Determine the (x, y) coordinate at the center of the cell enclosing the given text.  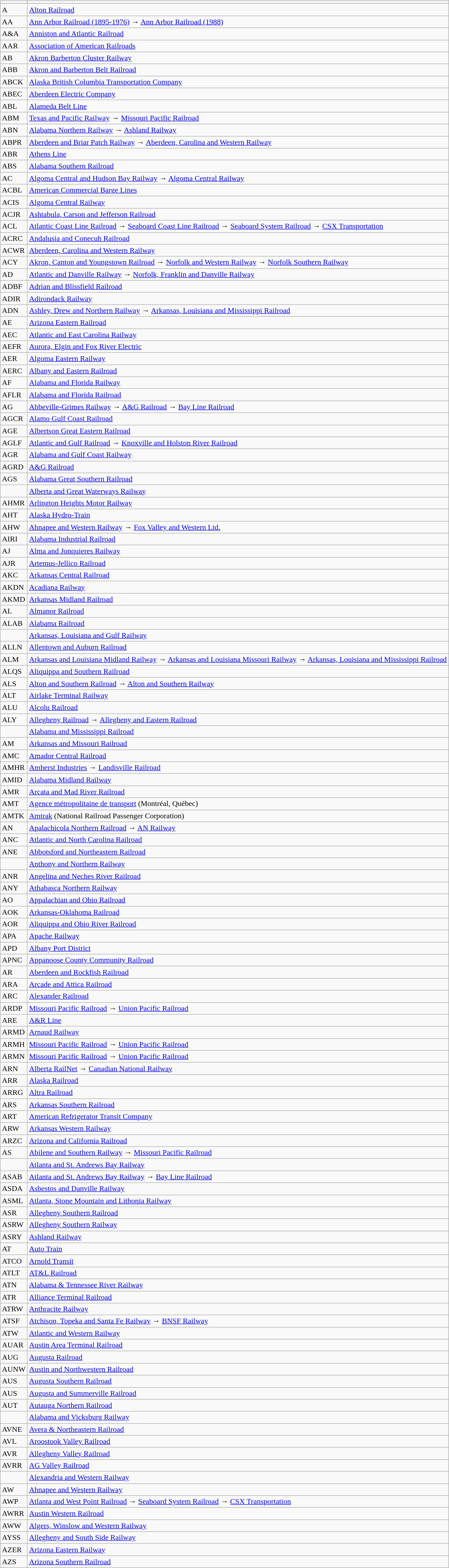
Allentown and Auburn Railroad (238, 647)
Alma and Jonquieres Railway (238, 551)
AZS (14, 1562)
AMTK (14, 816)
A&G Railroad (238, 467)
Alabama Railroad (238, 623)
AOK (14, 912)
AG (14, 407)
AR (14, 972)
ADIR (14, 298)
AA (14, 22)
ABPR (14, 142)
ADN (14, 310)
AUNW (14, 1369)
ANY (14, 888)
ARRG (14, 1092)
APNC (14, 960)
Aliquippa and Ohio River Railroad (238, 924)
Acadiana Railway (238, 587)
AT (14, 1249)
AZER (14, 1550)
ATSF (14, 1321)
AWP (14, 1502)
Arizona Eastern Railroad (238, 322)
Albany Port District (238, 948)
AN (14, 828)
Ann Arbor Railroad (1895-1976) → Ann Arbor Railroad (1988) (238, 22)
AC (14, 178)
Algoma Central Railway (238, 202)
Amtrak (National Railroad Passenger Corporation) (238, 816)
ABB (14, 70)
Allegheny Valley Railroad (238, 1453)
Arkansas Southern Railroad (238, 1105)
Atchison, Topeka and Santa Fe Railway → BNSF Railway (238, 1321)
Arkansas Western Railway (238, 1129)
Avera & Northeastern Railroad (238, 1429)
ARN (14, 1068)
Arkansas Midland Railroad (238, 599)
ARMD (14, 1032)
ARZC (14, 1141)
Angelina and Neches River Railroad (238, 876)
Arnaud Railway (238, 1032)
ALY (14, 720)
A (14, 10)
Augusta and Summerville Railroad (238, 1393)
Alabama Southern Railroad (238, 166)
Ahnapee and Western Railway → Fox Valley and Western Ltd. (238, 527)
Allegheny and South Side Railway (238, 1538)
AVR (14, 1453)
Abbeville-Grimes Railway → A&G Railroad → Bay Line Railroad (238, 407)
APD (14, 948)
ALT (14, 695)
ALS (14, 683)
Alabama and Florida Railroad (238, 395)
Alabama Great Southern Railroad (238, 479)
Alton Railroad (238, 10)
Abilene and Southern Railway → Missouri Pacific Railroad (238, 1153)
ABM (14, 118)
Anthracite Railway (238, 1309)
AEC (14, 335)
AMR (14, 792)
AT&L Railroad (238, 1273)
Alberta RailNet → Canadian National Railway (238, 1068)
Augusta Southern Railroad (238, 1381)
ALM (14, 659)
Alabama & Tennessee River Railway (238, 1285)
AW (14, 1490)
ABR (14, 154)
AMHR (14, 768)
Association of American Railroads (238, 46)
ACY (14, 262)
Aberdeen Electric Company (238, 94)
AM (14, 744)
AKC (14, 575)
Athabasca Northern Railway (238, 888)
AGLF (14, 443)
AS (14, 1153)
Arizona Eastern Railway (238, 1550)
Atlanta and West Point Railroad → Seaboard System Railroad → CSX Transportation (238, 1502)
Austin Western Railroad (238, 1514)
ABL (14, 106)
AGS (14, 479)
Arcade and Attica Railroad (238, 984)
ARA (14, 984)
ACRC (14, 238)
AKDN (14, 587)
AL (14, 611)
Arlington Heights Motor Railway (238, 503)
Autauga Northern Railroad (238, 1405)
AF (14, 383)
Atlantic Coast Line Railroad → Seaboard Coast Line Railroad → Seaboard System Railroad → CSX Transportation (238, 226)
Alexandria and Western Railway (238, 1477)
Altra Railroad (238, 1092)
AUG (14, 1357)
ACL (14, 226)
Appalachian and Ohio Railroad (238, 900)
Ashley, Drew and Northern Railway → Arkansas, Louisiana and Mississippi Railroad (238, 310)
AYSS (14, 1538)
Ashtabula, Carson and Jefferson Railroad (238, 214)
Arnold Transit (238, 1261)
Albany and Eastern Railroad (238, 371)
ART (14, 1117)
ASRY (14, 1237)
Arkansas and Missouri Railroad (238, 744)
AG Valley Railroad (238, 1465)
Alberta and Great Waterways Railway (238, 491)
AGRD (14, 467)
Atlantic and Western Railway (238, 1333)
Alabama Midland Railway (238, 780)
AD (14, 274)
ACBL (14, 190)
Appanoose County Community Railroad (238, 960)
AVNE (14, 1429)
AB (14, 58)
Airlake Terminal Railway (238, 695)
ALLN (14, 647)
ASAB (14, 1177)
AKMD (14, 599)
ANC (14, 840)
Amherst Industries → Landisville Railroad (238, 768)
ARE (14, 1020)
AVRR (14, 1465)
ATRW (14, 1309)
Abbotsford and Northeastern Railroad (238, 852)
American Commercial Barge Lines (238, 190)
ABN (14, 130)
AHW (14, 527)
Artemus-Jellico Railroad (238, 563)
AHT (14, 515)
Aurora, Elgin and Fox River Electric (238, 347)
A&A (14, 34)
ALQS (14, 671)
AO (14, 900)
ARMH (14, 1044)
ASR (14, 1213)
Aberdeen and Rockfish Railroad (238, 972)
Atlanta, Stone Mountain and Lithonia Railway (238, 1201)
ANE (14, 852)
Alabama Industrial Railroad (238, 539)
ABEC (14, 94)
Algoma Central and Hudson Bay Railway → Algoma Central Railway (238, 178)
AWW (14, 1526)
Akron Barberton Cluster Railway (238, 58)
Atlantic and East Carolina Railway (238, 335)
Apache Railway (238, 936)
AVL (14, 1441)
AMID (14, 780)
AGE (14, 431)
ATW (14, 1333)
AHMR (14, 503)
Ashland Railway (238, 1237)
AGCR (14, 419)
Alaska Hydro-Train (238, 515)
ATCO (14, 1261)
ARC (14, 996)
Atlantic and North Carolina Railroad (238, 840)
Amador Central Railroad (238, 756)
Alabama and Florida Railway (238, 383)
AJ (14, 551)
AMC (14, 756)
Alliance Terminal Railroad (238, 1297)
AFLR (14, 395)
ATR (14, 1297)
Augusta Railroad (238, 1357)
AER (14, 359)
AERC (14, 371)
Texas and Pacific Railway → Missouri Pacific Railroad (238, 118)
ALU (14, 707)
Alabama and Gulf Coast Railway (238, 455)
Austin and Northwestern Railroad (238, 1369)
ASRW (14, 1225)
ABCK (14, 82)
Akron and Barberton Belt Railroad (238, 70)
Allegheny Southern Railroad (238, 1213)
Asbestos and Danville Railway (238, 1189)
Auto Train (238, 1249)
Alaska British Columbia Transportation Company (238, 82)
Arizona and California Railroad (238, 1141)
Albertson Great Eastern Railroad (238, 431)
Algers, Winslow and Western Railway (238, 1526)
Alabama Northern Railway → Ashland Railway (238, 130)
American Refrigerator Transit Company (238, 1117)
Algoma Eastern Railway (238, 359)
Arkansas Central Railroad (238, 575)
AOR (14, 924)
Atlanta and St. Andrews Bay Railway (238, 1165)
Alabama and Vicksburg Railway (238, 1417)
ADBF (14, 286)
AEFR (14, 347)
Atlantic and Gulf Railroad → Knoxville and Holston River Railroad (238, 443)
AE (14, 322)
Ahnapee and Western Railway (238, 1490)
Anniston and Atlantic Railroad (238, 34)
ATN (14, 1285)
Arcata and Mad River Railroad (238, 792)
Athens Line (238, 154)
Anthony and Northern Railway (238, 864)
ABS (14, 166)
Aroostook Valley Railroad (238, 1441)
Austin Area Terminal Railroad (238, 1345)
Alameda Belt Line (238, 106)
Adirondack Railway (238, 298)
AUAR (14, 1345)
AMT (14, 804)
ATLT (14, 1273)
Almanor Railroad (238, 611)
ARW (14, 1129)
Arkansas-Oklahoma Railroad (238, 912)
Arkansas, Louisiana and Gulf Railway (238, 635)
Arkansas and Louisiana Midland Railway → Arkansas and Louisiana Missouri Railway → Arkansas, Louisiana and Mississippi Railroad (238, 659)
Aliquippa and Southern Railroad (238, 671)
ASDA (14, 1189)
ARR (14, 1080)
AIRI (14, 539)
Andalusia and Conecuh Railroad (238, 238)
Alton and Southern Railroad → Alton and Southern Railway (238, 683)
ACWR (14, 250)
Alabama and Mississippi Railroad (238, 732)
AUT (14, 1405)
Adrian and Blissfield Railroad (238, 286)
AAR (14, 46)
Atlanta and St. Andrews Bay Railway → Bay Line Railroad (238, 1177)
AGR (14, 455)
Akron, Canton and Youngstown Railroad → Norfolk and Western Railway → Norfolk Southern Railway (238, 262)
Atlantic and Danville Railway → Norfolk, Franklin and Danville Railway (238, 274)
Alcolu Railroad (238, 707)
ACIS (14, 202)
Alamo Gulf Coast Railroad (238, 419)
ALAB (14, 623)
Alaska Railroad (238, 1080)
Agence métropolitaine de transport (Montréal, Québec) (238, 804)
Aberdeen, Carolina and Western Railway (238, 250)
Alexander Railroad (238, 996)
ARS (14, 1105)
Aberdeen and Briar Patch Railway → Aberdeen, Carolina and Western Railway (238, 142)
AWRR (14, 1514)
ANR (14, 876)
A&R Line (238, 1020)
AJR (14, 563)
Allegheny Railroad → Allegheny and Eastern Railroad (238, 720)
APA (14, 936)
ACJR (14, 214)
Arizona Southern Railroad (238, 1562)
Allegheny Southern Railway (238, 1225)
ASML (14, 1201)
ARMN (14, 1056)
Apalachicola Northern Railroad → AN Railway (238, 828)
ARDP (14, 1008)
